Find where the given text appears and provide that cell's center as (X, Y) coordinate. 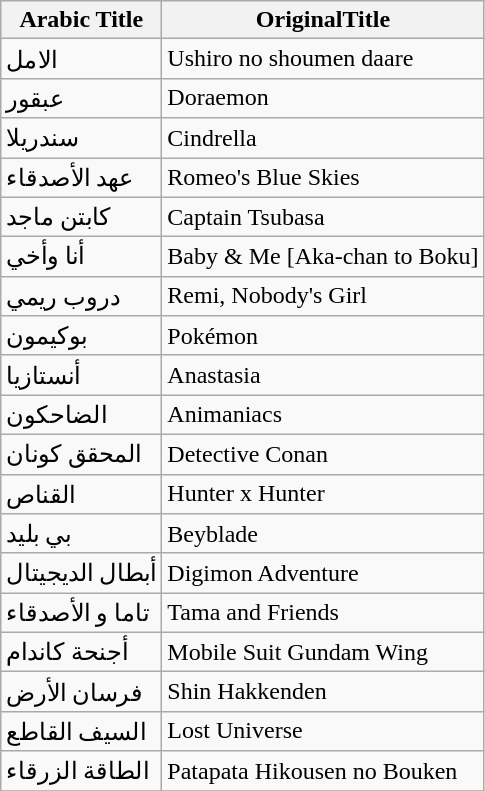
Doraemon (323, 98)
تاما و الأصدقاء (82, 613)
Tama and Friends (323, 613)
الضاحكون (82, 415)
عهد الأصدقاء (82, 178)
بوكيمون (82, 336)
Anastasia (323, 375)
أبطال الديجيتال (82, 573)
أنا وأخي (82, 257)
الطاقة الزرقاء (82, 771)
سندريلا (82, 138)
Hunter x Hunter (323, 494)
فرسان الأرض (82, 692)
Cindrella (323, 138)
Digimon Adventure (323, 573)
Lost Universe (323, 731)
Pokémon (323, 336)
Mobile Suit Gundam Wing (323, 652)
دروب ريمي (82, 296)
Baby & Me [Aka-chan to Boku] (323, 257)
كابتن ماجد (82, 217)
Remi, Nobody's Girl (323, 296)
أنستازيا (82, 375)
Ushiro no shoumen daare (323, 59)
Captain Tsubasa (323, 217)
OriginalTitle (323, 20)
Beyblade (323, 534)
Romeo's Blue Skies (323, 178)
المحقق كونان (82, 454)
الامل (82, 59)
بي بليد (82, 534)
Arabic Title (82, 20)
السيف القاطع (82, 731)
Shin Hakkenden (323, 692)
Detective Conan (323, 454)
القناص (82, 494)
Animaniacs (323, 415)
عبقور (82, 98)
أجنحة كاندام (82, 652)
Patapata Hikousen no Bouken (323, 771)
